Identify which cell holds the provided text, then report its (X, Y) central coordinate. 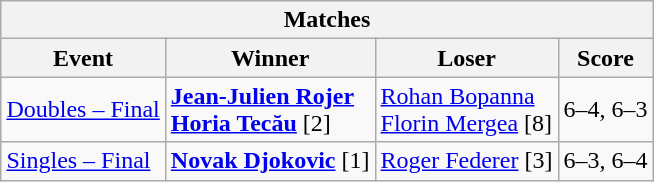
Rohan Bopanna Florin Mergea [8] (466, 110)
6–3, 6–4 (606, 161)
Matches (327, 20)
Winner (270, 58)
Loser (466, 58)
6–4, 6–3 (606, 110)
Jean-Julien Rojer Horia Tecău [2] (270, 110)
Event (83, 58)
Score (606, 58)
Novak Djokovic [1] (270, 161)
Roger Federer [3] (466, 161)
Singles – Final (83, 161)
Doubles – Final (83, 110)
